Output the (x, y) coordinate of the center of the cell containing the given text.  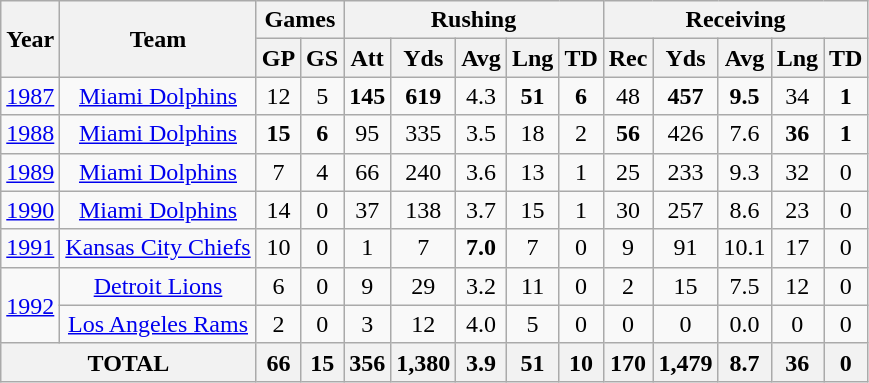
7.0 (482, 248)
13 (532, 172)
4.0 (482, 324)
Rushing (474, 20)
457 (686, 96)
32 (797, 172)
1987 (30, 96)
37 (368, 210)
3.5 (482, 134)
138 (424, 210)
233 (686, 172)
9.5 (744, 96)
1991 (30, 248)
34 (797, 96)
1989 (30, 172)
1,380 (424, 362)
Receiving (736, 20)
619 (424, 96)
1990 (30, 210)
8.6 (744, 210)
25 (628, 172)
23 (797, 210)
426 (686, 134)
10.1 (744, 248)
GS (322, 58)
56 (628, 134)
335 (424, 134)
Games (300, 20)
1,479 (686, 362)
18 (532, 134)
95 (368, 134)
30 (628, 210)
4 (322, 172)
4.3 (482, 96)
145 (368, 96)
3.6 (482, 172)
3.2 (482, 286)
11 (532, 286)
Los Angeles Rams (158, 324)
170 (628, 362)
Year (30, 39)
3.9 (482, 362)
Detroit Lions (158, 286)
8.7 (744, 362)
91 (686, 248)
240 (424, 172)
TOTAL (128, 362)
17 (797, 248)
7.6 (744, 134)
1992 (30, 305)
14 (278, 210)
GP (278, 58)
Team (158, 39)
3.7 (482, 210)
Kansas City Chiefs (158, 248)
3 (368, 324)
29 (424, 286)
Rec (628, 58)
257 (686, 210)
1988 (30, 134)
48 (628, 96)
356 (368, 362)
Att (368, 58)
9.3 (744, 172)
7.5 (744, 286)
0.0 (744, 324)
